Detect which cell encompasses the target text, then output its (X, Y) center coordinate. 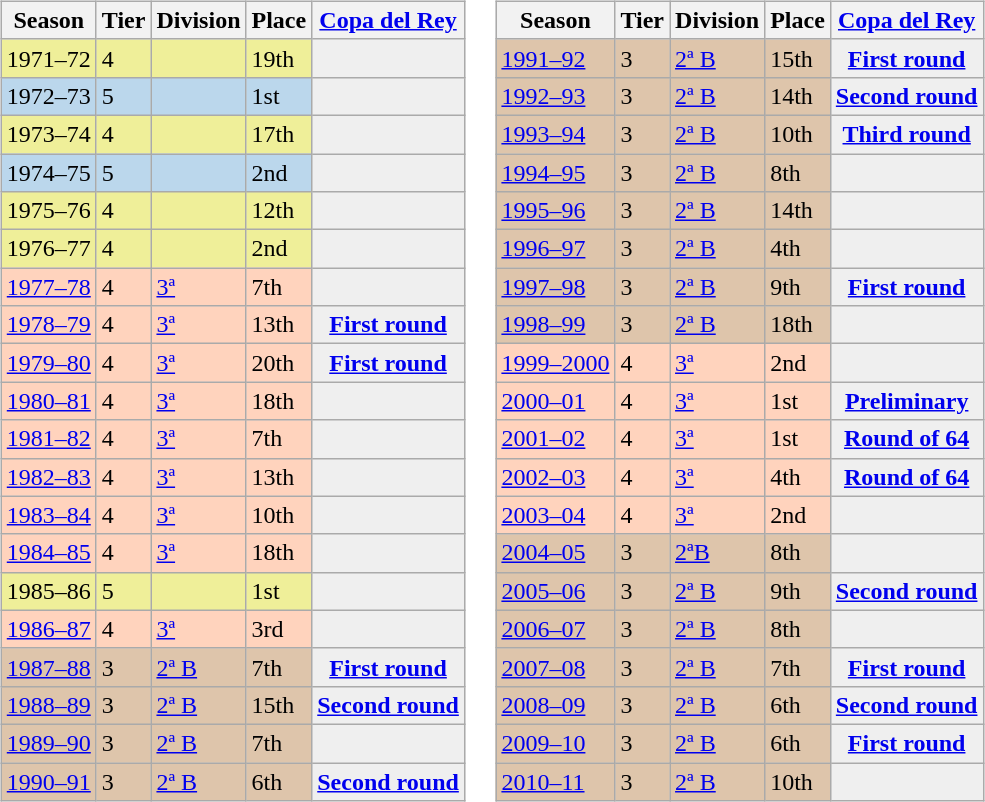
17th (279, 134)
Third round (906, 134)
1972–73 (48, 96)
1989–90 (48, 743)
1985–86 (48, 591)
19th (279, 58)
1993–94 (556, 134)
1992–93 (556, 96)
3rd (279, 629)
1995–96 (556, 211)
1978–79 (48, 325)
2001–02 (556, 439)
20th (279, 363)
1981–82 (48, 439)
2004–05 (556, 553)
2009–10 (556, 743)
2003–04 (556, 515)
2005–06 (556, 591)
1982–83 (48, 477)
2008–09 (556, 705)
1986–87 (48, 629)
1997–98 (556, 287)
2ªB (718, 553)
2010–11 (556, 781)
2000–01 (556, 401)
1971–72 (48, 58)
1976–77 (48, 249)
1999–2000 (556, 363)
1974–75 (48, 173)
1975–76 (48, 211)
1996–97 (556, 249)
1979–80 (48, 363)
Preliminary (906, 401)
1988–89 (48, 705)
1973–74 (48, 134)
1980–81 (48, 401)
1983–84 (48, 515)
1987–88 (48, 667)
1990–91 (48, 781)
1994–95 (556, 173)
1998–99 (556, 325)
12th (279, 211)
1984–85 (48, 553)
1991–92 (556, 58)
2007–08 (556, 667)
1977–78 (48, 287)
2002–03 (556, 477)
2006–07 (556, 629)
